Provide the [X, Y] coordinate of the cell's center where the given text is located.  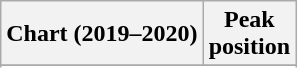
Peakposition [249, 34]
Chart (2019–2020) [102, 34]
